Provide the [X, Y] coordinate of the cell's center where the given text is located.  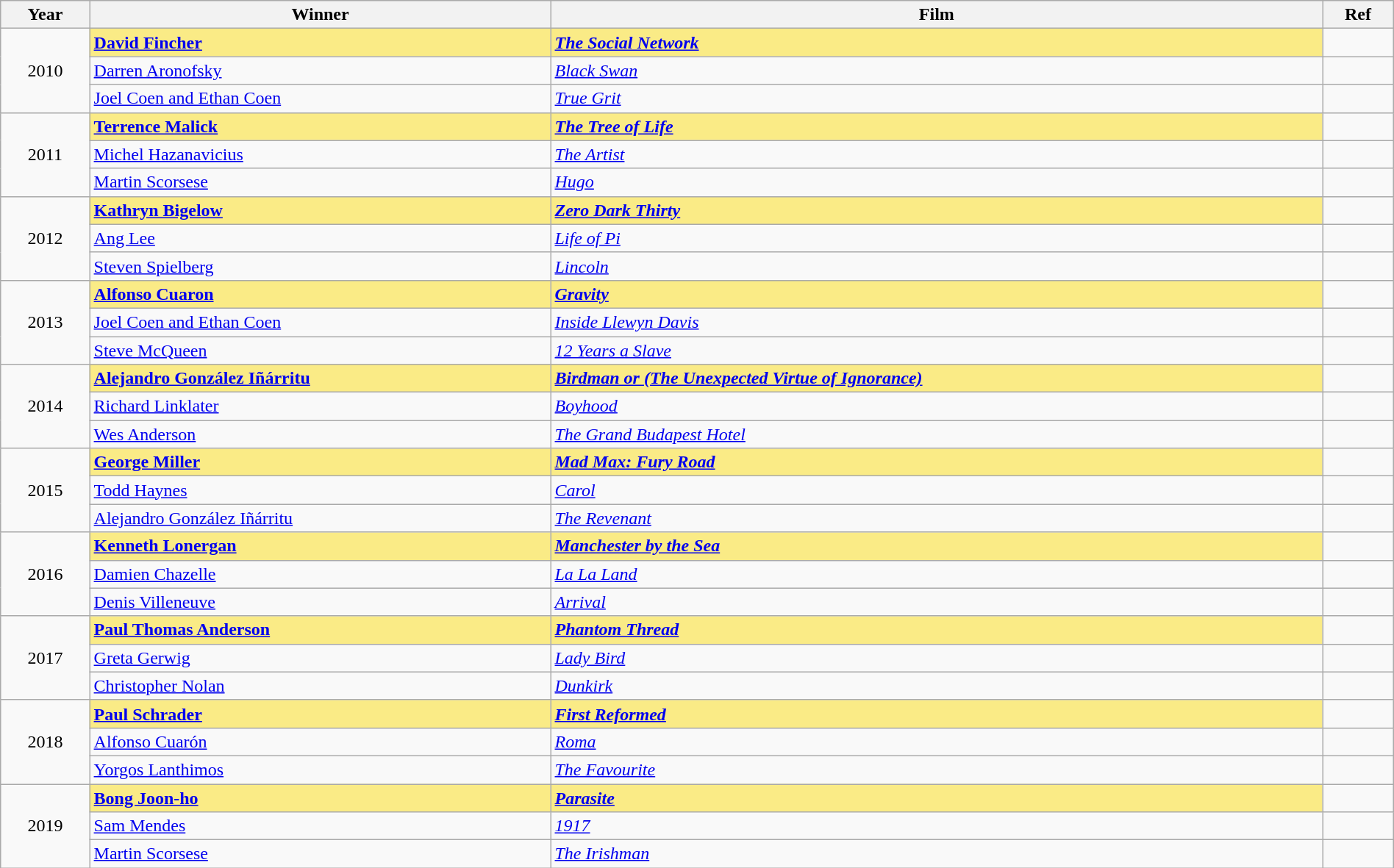
2018 [46, 742]
Lincoln [937, 266]
Zero Dark Thirty [937, 210]
Year [46, 15]
Phantom Thread [937, 630]
Black Swan [937, 71]
Bong Joon-ho [321, 797]
Hugo [937, 182]
The Favourite [937, 770]
Roma [937, 742]
Lady Bird [937, 658]
Ref [1359, 15]
Film [937, 15]
2015 [46, 490]
Greta Gerwig [321, 658]
Winner [321, 15]
The Tree of Life [937, 126]
The Artist [937, 154]
Parasite [937, 797]
Gravity [937, 294]
2011 [46, 154]
The Revenant [937, 518]
Kathryn Bigelow [321, 210]
Alfonso Cuaron [321, 294]
The Social Network [937, 43]
2014 [46, 406]
Sam Mendes [321, 826]
Christopher Nolan [321, 686]
Damien Chazelle [321, 574]
Darren Aronofsky [321, 71]
2013 [46, 322]
Michel Hazanavicius [321, 154]
George Miller [321, 462]
La La Land [937, 574]
Kenneth Lonergan [321, 546]
Paul Thomas Anderson [321, 630]
Boyhood [937, 406]
Paul Schrader [321, 714]
2010 [46, 71]
1917 [937, 826]
Ang Lee [321, 238]
Life of Pi [937, 238]
Richard Linklater [321, 406]
2019 [46, 825]
True Grit [937, 98]
2016 [46, 574]
The Irishman [937, 854]
12 Years a Slave [937, 351]
Steven Spielberg [321, 266]
Inside Llewyn Davis [937, 322]
Birdman or (The Unexpected Virtue of Ignorance) [937, 379]
David Fincher [321, 43]
Yorgos Lanthimos [321, 770]
Arrival [937, 602]
Mad Max: Fury Road [937, 462]
Manchester by the Sea [937, 546]
Alfonso Cuarón [321, 742]
Todd Haynes [321, 490]
2012 [46, 238]
Denis Villeneuve [321, 602]
2017 [46, 658]
First Reformed [937, 714]
The Grand Budapest Hotel [937, 434]
Dunkirk [937, 686]
Steve McQueen [321, 351]
Carol [937, 490]
Terrence Malick [321, 126]
Wes Anderson [321, 434]
